Provide the [x, y] coordinate of the cell's center where the given text is located.  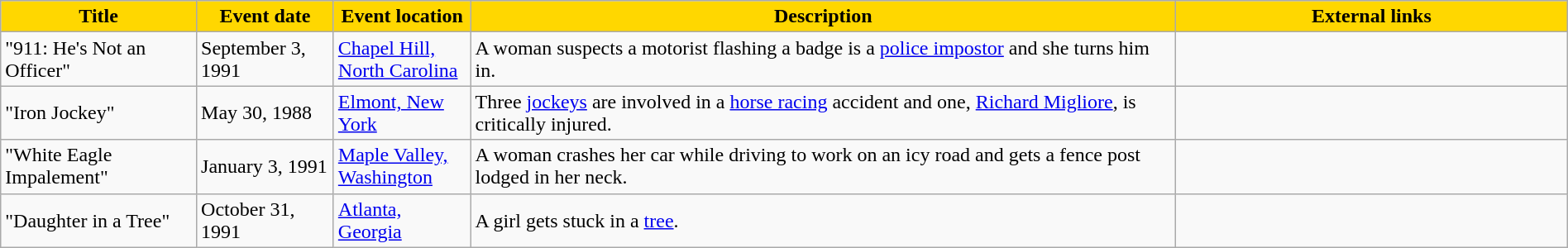
Three jockeys are involved in a horse racing accident and one, Richard Migliore, is critically injured. [824, 112]
"Daughter in a Tree" [99, 220]
"Iron Jockey" [99, 112]
Elmont, New York [402, 112]
Description [824, 17]
September 3, 1991 [265, 60]
"911: He's Not an Officer" [99, 60]
Atlanta, Georgia [402, 220]
"White Eagle Impalement" [99, 167]
A girl gets stuck in a tree. [824, 220]
Chapel Hill, North Carolina [402, 60]
A woman crashes her car while driving to work on an icy road and gets a fence post lodged in her neck. [824, 167]
A woman suspects a motorist flashing a badge is a police impostor and she turns him in. [824, 60]
October 31, 1991 [265, 220]
January 3, 1991 [265, 167]
External links [1372, 17]
Maple Valley, Washington [402, 167]
Title [99, 17]
Event date [265, 17]
May 30, 1988 [265, 112]
Event location [402, 17]
